For the text-containing cell, return its midpoint in (x, y) coordinate format. 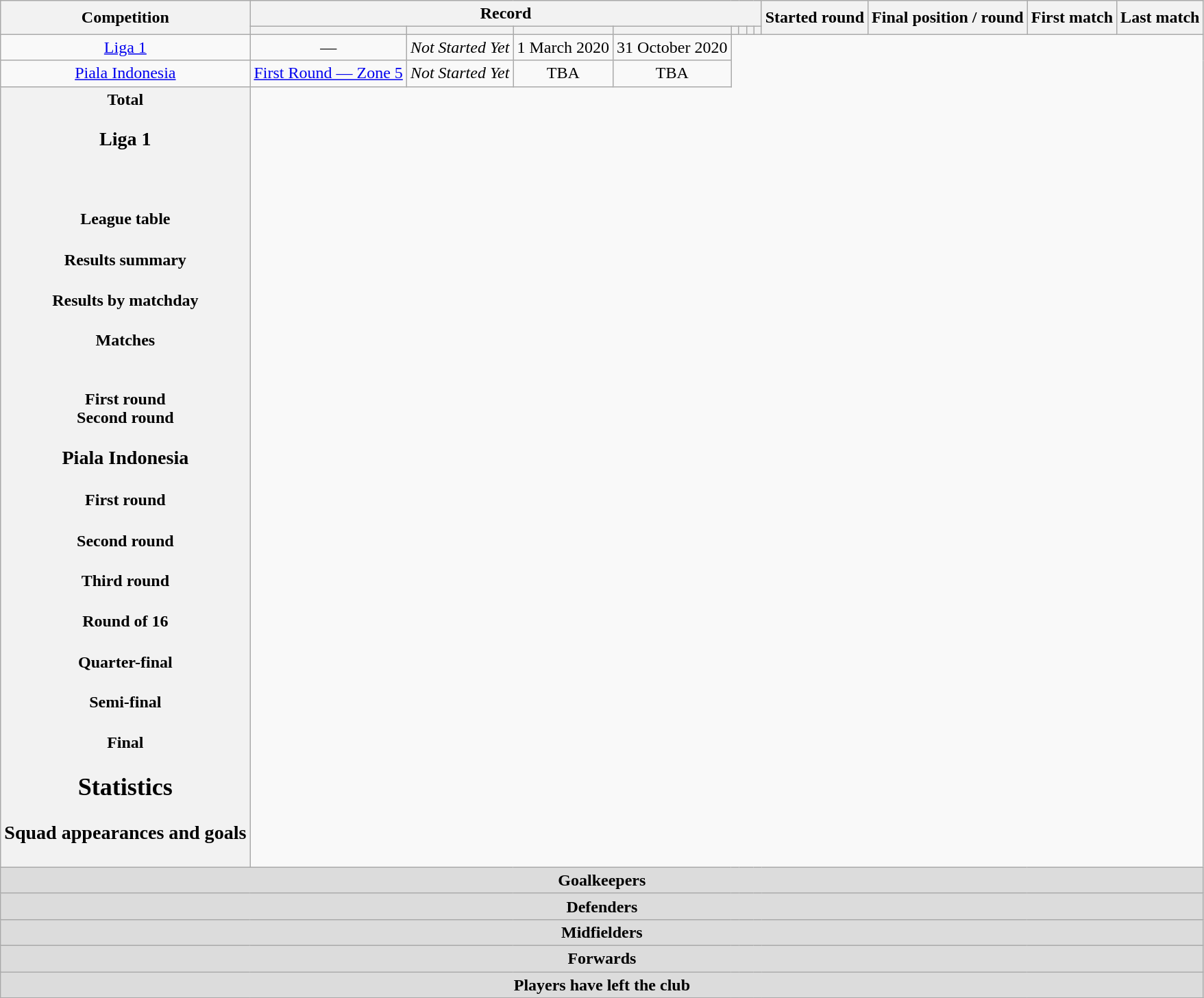
Goalkeepers (602, 880)
First Round — Zone 5 (328, 73)
Liga 1 (125, 47)
Forwards (602, 959)
Final position / round (948, 18)
First match (1072, 18)
Midfielders (602, 933)
Record (506, 14)
Players have left the club (602, 985)
Defenders (602, 906)
Started round (814, 18)
1 March 2020 (563, 47)
Piala Indonesia (125, 73)
— (328, 47)
Last match (1160, 18)
31 October 2020 (672, 47)
Competition (125, 18)
